Determine the [X, Y] coordinate at the center of the cell enclosing the given text.  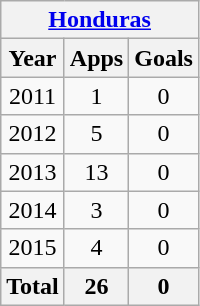
13 [96, 172]
26 [96, 286]
2014 [33, 210]
Apps [96, 58]
1 [96, 96]
2015 [33, 248]
5 [96, 134]
Goals [164, 58]
2011 [33, 96]
3 [96, 210]
2013 [33, 172]
4 [96, 248]
Honduras [100, 20]
Total [33, 286]
2012 [33, 134]
Year [33, 58]
